Pinpoint the cell where the given text exists, returning its (x, y) midpoint coordinate. 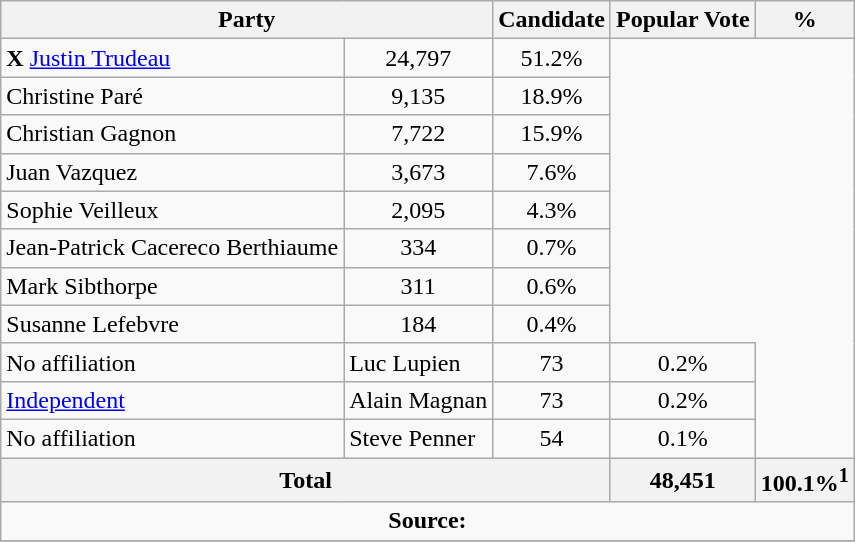
Independent (172, 400)
9,135 (418, 96)
2,095 (418, 210)
0.4% (552, 324)
Party (247, 20)
51.2% (552, 58)
48,451 (682, 480)
Juan Vazquez (172, 172)
100.1%1 (804, 480)
24,797 (418, 58)
Popular Vote (682, 20)
Jean-Patrick Cacereco Berthiaume (172, 248)
Alain Magnan (418, 400)
Luc Lupien (418, 362)
54 (552, 438)
Christian Gagnon (172, 134)
% (804, 20)
334 (418, 248)
7,722 (418, 134)
X Justin Trudeau (172, 58)
4.3% (552, 210)
Total (306, 480)
Source: (428, 521)
Christine Paré (172, 96)
18.9% (552, 96)
Steve Penner (418, 438)
0.1% (682, 438)
Mark Sibthorpe (172, 286)
Sophie Veilleux (172, 210)
Susanne Lefebvre (172, 324)
0.6% (552, 286)
15.9% (552, 134)
184 (418, 324)
7.6% (552, 172)
0.7% (552, 248)
311 (418, 286)
3,673 (418, 172)
Candidate (552, 20)
